Extract the [x, y] coordinate from the center of the cell holding the provided text.  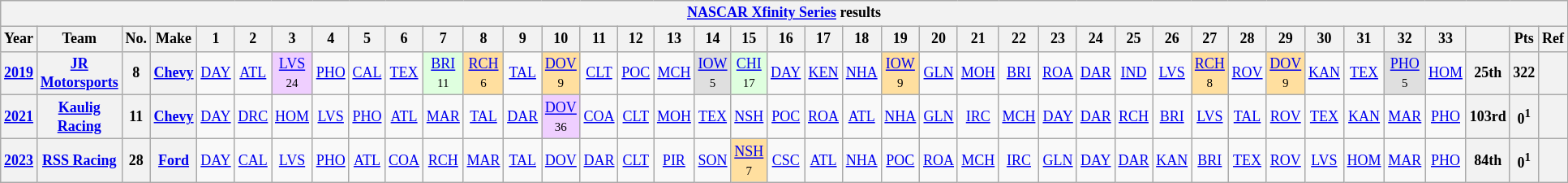
DOV36 [561, 117]
26 [1172, 39]
25th [1488, 73]
2 [253, 39]
33 [1446, 39]
No. [136, 39]
CHI17 [750, 73]
DOV [561, 160]
20 [939, 39]
23 [1058, 39]
LVS24 [292, 73]
103rd [1488, 117]
NSH7 [750, 160]
Pts [1524, 39]
2021 [19, 117]
3 [292, 39]
IOW5 [712, 73]
Make [174, 39]
13 [675, 39]
2019 [19, 73]
21 [978, 39]
Ref [1553, 39]
Team [79, 39]
NSH [750, 117]
PIR [675, 160]
22 [1019, 39]
84th [1488, 160]
SON [712, 160]
Year [19, 39]
NASCAR Xfinity Series results [784, 13]
PHO5 [1405, 73]
30 [1325, 39]
19 [900, 39]
32 [1405, 39]
18 [861, 39]
RCH8 [1209, 73]
KEN [824, 73]
BRI11 [443, 73]
Ford [174, 160]
29 [1286, 39]
16 [786, 39]
12 [636, 39]
DRC [253, 117]
31 [1364, 39]
14 [712, 39]
IND [1134, 73]
10 [561, 39]
RCH6 [483, 73]
15 [750, 39]
CSC [786, 160]
JR Motorsports [79, 73]
7 [443, 39]
9 [522, 39]
17 [824, 39]
5 [367, 39]
IOW9 [900, 73]
RSS Racing [79, 160]
1 [216, 39]
Kaulig Racing [79, 117]
4 [331, 39]
27 [1209, 39]
6 [404, 39]
322 [1524, 73]
2023 [19, 160]
24 [1095, 39]
25 [1134, 39]
